Return the [X, Y] coordinate for the center point of the cell that contains the specified text.  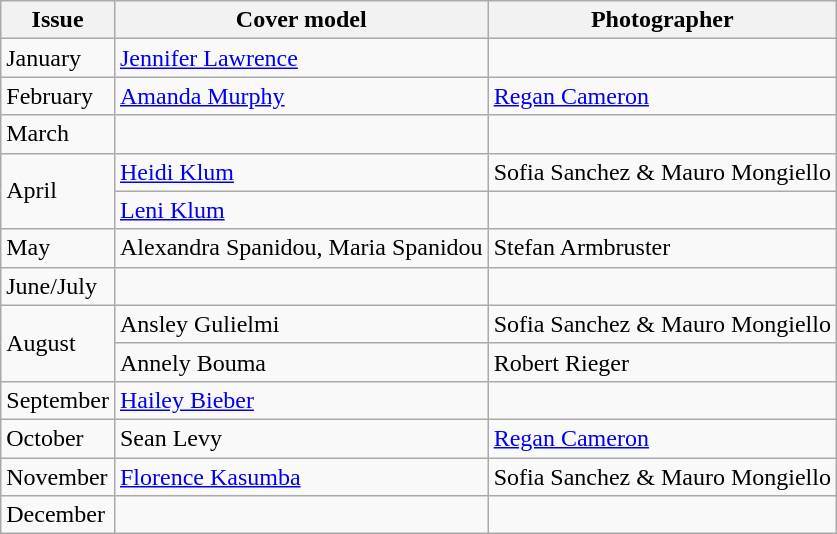
Alexandra Spanidou, Maria Spanidou [301, 248]
Heidi Klum [301, 172]
Amanda Murphy [301, 96]
Photographer [662, 20]
June/July [58, 286]
Cover model [301, 20]
Issue [58, 20]
February [58, 96]
August [58, 343]
April [58, 191]
Leni Klum [301, 210]
January [58, 58]
Florence Kasumba [301, 477]
May [58, 248]
October [58, 438]
December [58, 515]
Robert Rieger [662, 362]
September [58, 400]
Stefan Armbruster [662, 248]
Ansley Gulielmi [301, 324]
November [58, 477]
Hailey Bieber [301, 400]
Jennifer Lawrence [301, 58]
March [58, 134]
Annely Bouma [301, 362]
Sean Levy [301, 438]
